Search for the cell housing the specified text and yield its (X, Y) center coordinate. 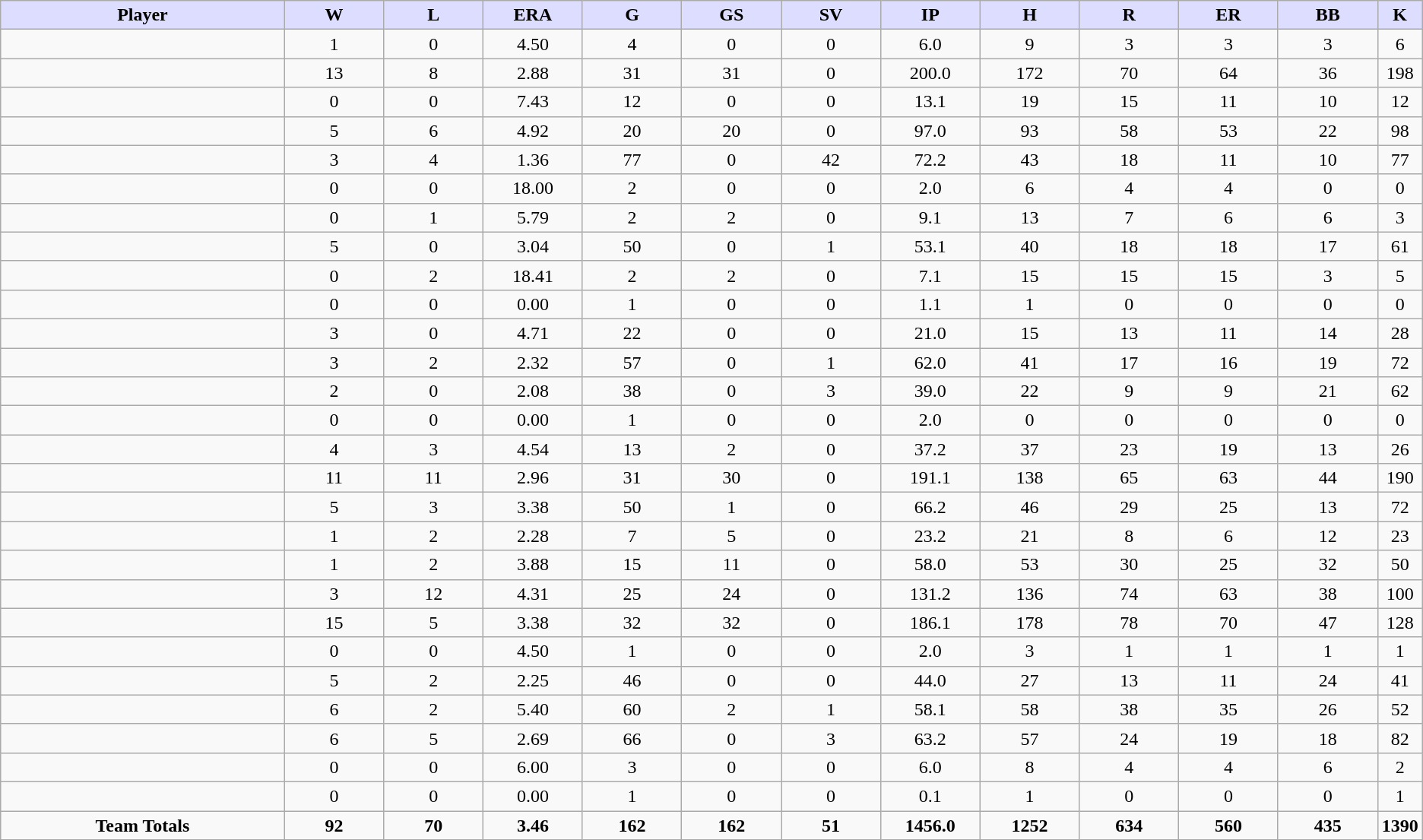
2.88 (534, 73)
14 (1327, 333)
172 (1029, 73)
43 (1029, 160)
44 (1327, 478)
62.0 (930, 363)
98 (1400, 131)
634 (1130, 825)
4.54 (534, 449)
58.1 (930, 709)
3.46 (534, 825)
29 (1130, 507)
6.00 (534, 767)
58.0 (930, 565)
72.2 (930, 160)
5.40 (534, 709)
131.2 (930, 594)
40 (1029, 246)
1.1 (930, 304)
37 (1029, 449)
1.36 (534, 160)
R (1130, 15)
53.1 (930, 246)
23.2 (930, 536)
G (632, 15)
SV (832, 15)
186.1 (930, 623)
16 (1228, 363)
138 (1029, 478)
18.41 (534, 275)
2.69 (534, 738)
18.00 (534, 189)
42 (832, 160)
1252 (1029, 825)
37.2 (930, 449)
66 (632, 738)
190 (1400, 478)
78 (1130, 623)
435 (1327, 825)
3.88 (534, 565)
93 (1029, 131)
2.25 (534, 680)
44.0 (930, 680)
52 (1400, 709)
82 (1400, 738)
100 (1400, 594)
Team Totals (143, 825)
7.1 (930, 275)
W (334, 15)
ER (1228, 15)
136 (1029, 594)
28 (1400, 333)
K (1400, 15)
64 (1228, 73)
L (433, 15)
2.96 (534, 478)
92 (334, 825)
4.71 (534, 333)
63.2 (930, 738)
66.2 (930, 507)
128 (1400, 623)
191.1 (930, 478)
65 (1130, 478)
5.79 (534, 217)
97.0 (930, 131)
ERA (534, 15)
2.08 (534, 391)
560 (1228, 825)
4.31 (534, 594)
13.1 (930, 102)
0.1 (930, 796)
47 (1327, 623)
200.0 (930, 73)
51 (832, 825)
H (1029, 15)
39.0 (930, 391)
IP (930, 15)
GS (731, 15)
2.32 (534, 363)
1456.0 (930, 825)
Player (143, 15)
BB (1327, 15)
3.04 (534, 246)
21.0 (930, 333)
198 (1400, 73)
74 (1130, 594)
35 (1228, 709)
178 (1029, 623)
7.43 (534, 102)
1390 (1400, 825)
62 (1400, 391)
2.28 (534, 536)
9.1 (930, 217)
27 (1029, 680)
4.92 (534, 131)
60 (632, 709)
36 (1327, 73)
61 (1400, 246)
